For the text-containing cell, return its midpoint in [x, y] coordinate format. 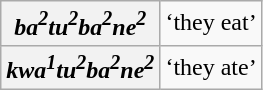
ba2tu2ba2ne2 [80, 24]
‘they ate’ [211, 68]
kwa1tu2ba2ne2 [80, 68]
‘they eat’ [211, 24]
